Detect which cell encompasses the target text, then output its [X, Y] center coordinate. 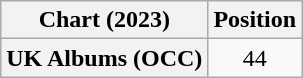
44 [255, 58]
Position [255, 20]
Chart (2023) [104, 20]
UK Albums (OCC) [104, 58]
